Capture the cell that displays the provided text and extract its [x, y] central coordinate. 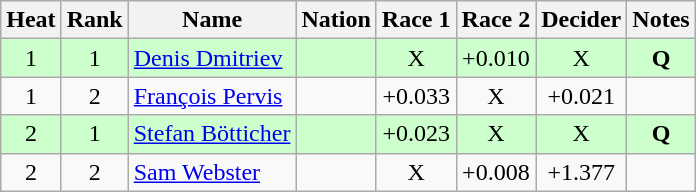
+0.021 [582, 96]
Stefan Bötticher [212, 134]
Rank [94, 20]
Race 2 [496, 20]
François Pervis [212, 96]
Race 1 [416, 20]
+0.010 [496, 58]
+0.033 [416, 96]
Denis Dmitriev [212, 58]
Name [212, 20]
Sam Webster [212, 172]
Heat [31, 20]
+0.023 [416, 134]
Notes [661, 20]
+1.377 [582, 172]
Decider [582, 20]
+0.008 [496, 172]
Nation [336, 20]
